Return the (X, Y) coordinate for the center point of the cell that contains the specified text.  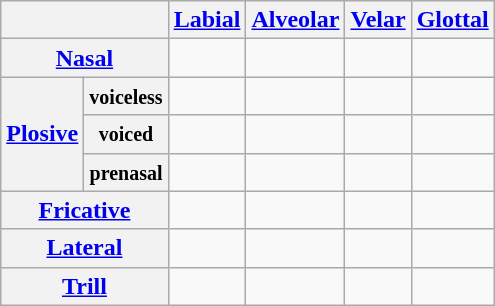
Labial (207, 20)
Fricative (84, 210)
prenasal (126, 172)
Lateral (84, 248)
Trill (84, 286)
voiced (126, 134)
Alveolar (296, 20)
Plosive (42, 134)
voiceless (126, 96)
Glottal (452, 20)
Nasal (84, 58)
Velar (378, 20)
